From the cell containing the given text, extract its center point as [X, Y] coordinate. 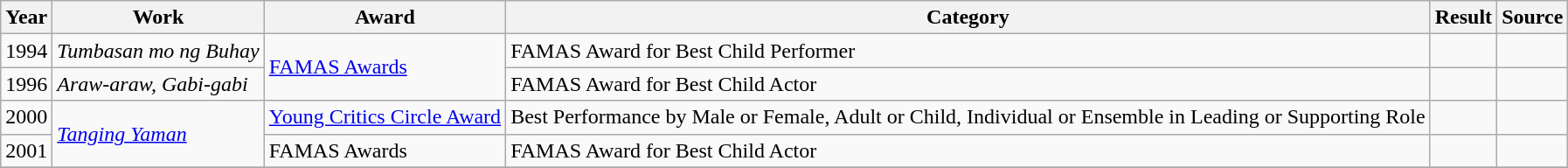
Work [158, 17]
2001 [26, 150]
Category [968, 17]
Source [1533, 17]
Year [26, 17]
1994 [26, 51]
FAMAS Award for Best Child Performer [968, 51]
Best Performance by Male or Female, Adult or Child, Individual or Ensemble in Leading or Supporting Role [968, 117]
Araw-araw, Gabi-gabi [158, 84]
Tumbasan mo ng Buhay [158, 51]
1996 [26, 84]
Award [385, 17]
Result [1463, 17]
Tanging Yaman [158, 134]
Young Critics Circle Award [385, 117]
2000 [26, 117]
